Determine the [x, y] coordinate at the center of the cell enclosing the given text.  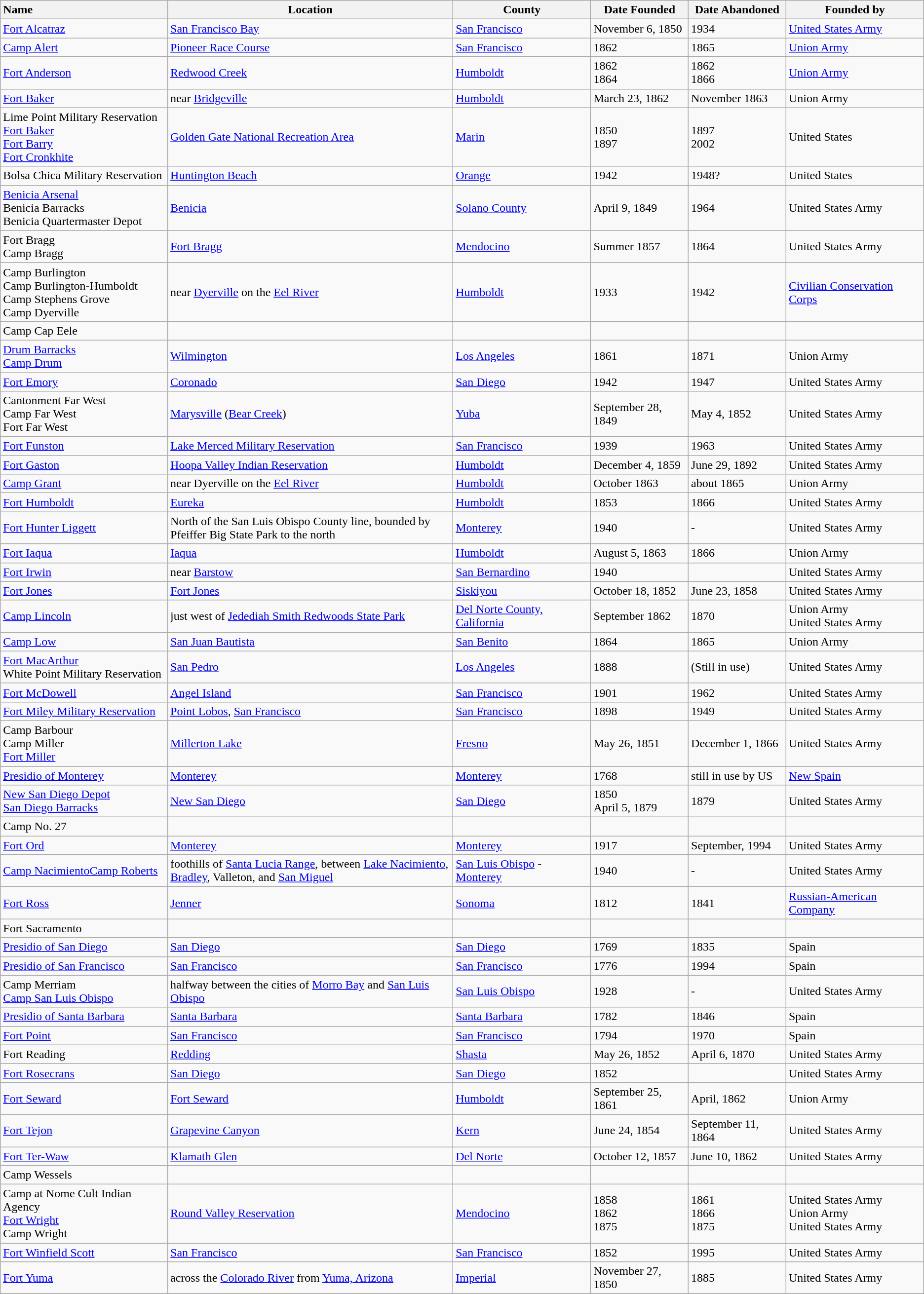
May 4, 1852 [737, 414]
Hoopa Valley Indian Reservation [310, 465]
North of the San Luis Obispo County line, bounded byPfeiffer Big State Park to the north [310, 528]
Yuba [522, 414]
Fort Funston [84, 446]
Fort Gaston [84, 465]
Camp Cap Eele [84, 331]
October 18, 1852 [640, 591]
Presidio of Santa Barbara [84, 1017]
Location [310, 10]
Siskiyou [522, 591]
Fort Point [84, 1035]
Lime Point Military ReservationFort BakerFort BarryFort Cronkhite [84, 137]
1853 [640, 502]
near Bridgeville [310, 98]
1994 [737, 966]
San Luis Obispo [522, 991]
Camp Alert [84, 47]
about 1865 [737, 484]
Camp Grant [84, 484]
June 29, 1892 [737, 465]
Huntington Beach [310, 176]
Round Valley Reservation [310, 1214]
June 10, 1862 [737, 1156]
Presidio of San Diego [84, 947]
1794 [640, 1035]
1768 [640, 775]
foothills of Santa Lucia Range, between Lake Nacimiento,Bradley, Valleton, and San Miguel [310, 871]
Summer 1857 [640, 247]
Fort Yuma [84, 1278]
Drum BarracksCamp Drum [84, 356]
April 9, 1849 [640, 208]
Grapevine Canyon [310, 1130]
1970 [737, 1035]
September 1862 [640, 616]
Fort Sacramento [84, 928]
1870 [737, 616]
Camp MerriamCamp San Luis Obispo [84, 991]
Fort Bragg [310, 247]
November 1863 [737, 98]
18621864 [640, 73]
Lake Merced Military Reservation [310, 446]
Fort Anderson [84, 73]
Fort MacArthurWhite Point Military Reservation [84, 667]
1888 [640, 667]
1769 [640, 947]
San Pedro [310, 667]
Civilian Conservation Corps [855, 292]
Pioneer Race Course [310, 47]
Fort Winfield Scott [84, 1253]
Fort Emory [84, 381]
1995 [737, 1253]
Camp NacimientoCamp Roberts [84, 871]
Kern [522, 1130]
Solano County [522, 208]
Golden Gate National Recreation Area [310, 137]
Fort Tejon [84, 1130]
Bolsa Chica Military Reservation [84, 176]
November 27, 1850 [640, 1278]
August 5, 1863 [640, 553]
April 6, 1870 [737, 1054]
March 23, 1862 [640, 98]
May 26, 1852 [640, 1054]
Del Norte [522, 1156]
San Juan Bautista [310, 642]
1898 [640, 711]
1964 [737, 208]
Fort BraggCamp Bragg [84, 247]
October 1863 [640, 484]
Fort Humboldt [84, 502]
1776 [640, 966]
1939 [640, 446]
18501897 [640, 137]
Fort Hunter Liggett [84, 528]
Iaqua [310, 553]
December 1, 1866 [737, 743]
Name [84, 10]
1850April 5, 1879 [640, 801]
Millerton Lake [310, 743]
Marysville (Bear Creek) [310, 414]
near Barstow [310, 572]
Angel Island [310, 692]
Orange [522, 176]
Fort Baker [84, 98]
1861 [640, 356]
November 6, 1850 [640, 29]
1928 [640, 991]
Camp No. 27 [84, 827]
Fort Miley Military Reservation [84, 711]
Fort Ross [84, 903]
1835 [737, 947]
New Spain [855, 775]
Fort Ord [84, 845]
Fort Reading [84, 1054]
Camp BarbourCamp MillerFort Miller [84, 743]
halfway between the cities of Morro Bay and San Luis Obispo [310, 991]
Redding [310, 1054]
Jenner [310, 903]
June 24, 1854 [640, 1130]
Date Abandoned [737, 10]
Fort McDowell [84, 692]
September 25, 1861 [640, 1099]
186118661875 [737, 1214]
1947 [737, 381]
County [522, 10]
Fresno [522, 743]
New San Diego DepotSan Diego Barracks [84, 801]
Cantonment Far West Camp Far WestFort Far West [84, 414]
Benicia ArsenalBenicia BarracksBenicia Quartermaster Depot [84, 208]
Shasta [522, 1054]
Imperial [522, 1278]
New San Diego [310, 801]
1846 [737, 1017]
Russian-American Company [855, 903]
Sonoma [522, 903]
Presidio of San Francisco [84, 966]
May 26, 1851 [640, 743]
September, 1994 [737, 845]
still in use by US [737, 775]
Camp Low [84, 642]
Fort Iaqua [84, 553]
Camp Wessels [84, 1175]
United States ArmyUnion ArmyUnited States Army [855, 1214]
1948? [737, 176]
across the Colorado River from Yuma, Arizona [310, 1278]
1871 [737, 356]
Union ArmyUnited States Army [855, 616]
1963 [737, 446]
Benicia [310, 208]
18972002 [737, 137]
Presidio of Monterey [84, 775]
Marin [522, 137]
Camp BurlingtonCamp Burlington-HumboldtCamp Stephens GroveCamp Dyerville [84, 292]
Founded by [855, 10]
1782 [640, 1017]
December 4, 1859 [640, 465]
April, 1862 [737, 1099]
1862 [640, 47]
Fort Irwin [84, 572]
September 28, 1849 [640, 414]
Point Lobos, San Francisco [310, 711]
San Benito [522, 642]
(Still in use) [737, 667]
1858 18621875 [640, 1214]
San Luis Obispo - Monterey [522, 871]
1879 [737, 801]
Wilmington [310, 356]
Redwood Creek [310, 73]
Fort Alcatraz [84, 29]
Camp Lincoln [84, 616]
1901 [640, 692]
just west of Jedediah Smith Redwoods State Park [310, 616]
1934 [737, 29]
Fort Ter-Waw [84, 1156]
Klamath Glen [310, 1156]
1841 [737, 903]
18621866 [737, 73]
Del Norte County, California [522, 616]
Camp at Nome Cult Indian AgencyFort WrightCamp Wright [84, 1214]
1949 [737, 711]
San Francisco Bay [310, 29]
1885 [737, 1278]
Eureka [310, 502]
September 11, 1864 [737, 1130]
1812 [640, 903]
October 12, 1857 [640, 1156]
San Bernardino [522, 572]
Date Founded [640, 10]
1962 [737, 692]
June 23, 1858 [737, 591]
Fort Rosecrans [84, 1073]
Coronado [310, 381]
1917 [640, 845]
1933 [640, 292]
